Provide the (x, y) coordinate of the cell's center where the given text is located.  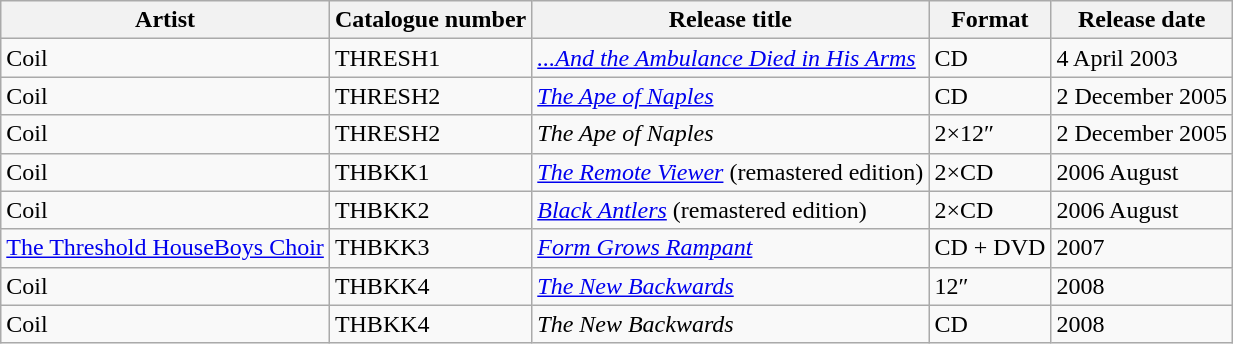
2007 (1142, 248)
Format (990, 20)
Release title (730, 20)
THRESH1 (430, 58)
THBKK3 (430, 248)
CD + DVD (990, 248)
Black Antlers (remastered edition) (730, 210)
Release date (1142, 20)
2×12″ (990, 134)
Artist (166, 20)
THBKK1 (430, 172)
Catalogue number (430, 20)
The Threshold HouseBoys Choir (166, 248)
Form Grows Rampant (730, 248)
4 April 2003 (1142, 58)
12″ (990, 286)
...And the Ambulance Died in His Arms (730, 58)
THBKK2 (430, 210)
The Remote Viewer (remastered edition) (730, 172)
